Return [X, Y] of the center of cell containing provided text 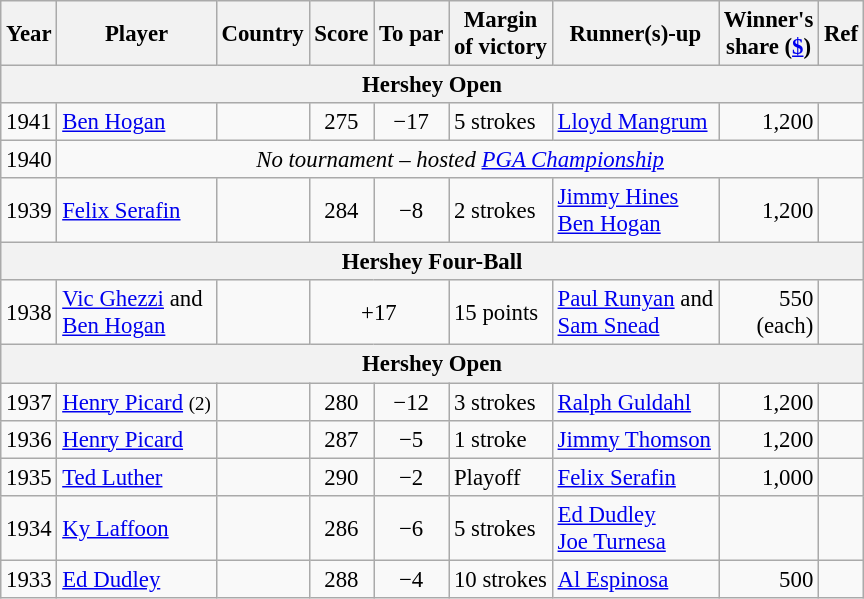
550(each) [769, 312]
286 [342, 528]
3 strokes [501, 402]
Ben Hogan [136, 122]
Score [342, 34]
Winner'sshare ($) [769, 34]
Year [29, 34]
1938 [29, 312]
Vic Ghezzi andBen Hogan [136, 312]
Ed Dudley Joe Turnesa [635, 528]
−8 [412, 210]
1934 [29, 528]
−12 [412, 402]
−5 [412, 439]
Hershey Four-Ball [432, 262]
Ralph Guldahl [635, 402]
No tournament – hosted PGA Championship [460, 160]
2 strokes [501, 210]
500 [769, 579]
Runner(s)-up [635, 34]
−6 [412, 528]
284 [342, 210]
Ted Luther [136, 477]
1940 [29, 160]
280 [342, 402]
1939 [29, 210]
288 [342, 579]
1,000 [769, 477]
Paul Runyan and Sam Snead [635, 312]
Playoff [501, 477]
1941 [29, 122]
−4 [412, 579]
Lloyd Mangrum [635, 122]
−17 [412, 122]
1 stroke [501, 439]
287 [342, 439]
Ref [842, 34]
Player [136, 34]
290 [342, 477]
+17 [379, 312]
Marginof victory [501, 34]
To par [412, 34]
Henry Picard (2) [136, 402]
Henry Picard [136, 439]
Ed Dudley [136, 579]
Country [262, 34]
10 strokes [501, 579]
15 points [501, 312]
1936 [29, 439]
Ky Laffoon [136, 528]
Jimmy Thomson [635, 439]
1937 [29, 402]
Jimmy Hines Ben Hogan [635, 210]
−2 [412, 477]
1933 [29, 579]
Al Espinosa [635, 579]
1935 [29, 477]
275 [342, 122]
